Capture the cell that displays the provided text and extract its (x, y) central coordinate. 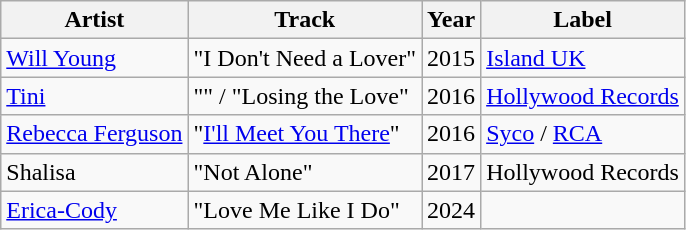
Syco / RCA (583, 134)
Tini (94, 96)
Will Young (94, 58)
2024 (452, 210)
2015 (452, 58)
"I Don't Need a Lover" (305, 58)
Year (452, 20)
Erica-Cody (94, 210)
2017 (452, 172)
Shalisa (94, 172)
"Not Alone" (305, 172)
"I'll Meet You There" (305, 134)
Rebecca Ferguson (94, 134)
Island UK (583, 58)
Artist (94, 20)
"Love Me Like I Do" (305, 210)
Track (305, 20)
"" / "Losing the Love" (305, 96)
Label (583, 20)
